For the text-containing cell, return its midpoint in [x, y] coordinate format. 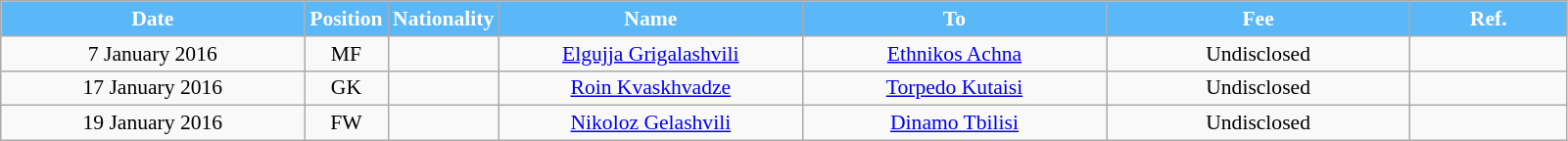
Date [153, 19]
Roin Kvaskhvadze [650, 88]
Name [650, 19]
Torpedo Kutaisi [954, 88]
Nikoloz Gelashvili [650, 123]
FW [347, 123]
17 January 2016 [153, 88]
19 January 2016 [153, 123]
Ethnikos Achna [954, 54]
Ref. [1489, 19]
Nationality [443, 19]
Dinamo Tbilisi [954, 123]
MF [347, 54]
Position [347, 19]
GK [347, 88]
Fee [1259, 19]
7 January 2016 [153, 54]
Elgujja Grigalashvili [650, 54]
To [954, 19]
